Pinpoint the cell where the given text exists, returning its [x, y] midpoint coordinate. 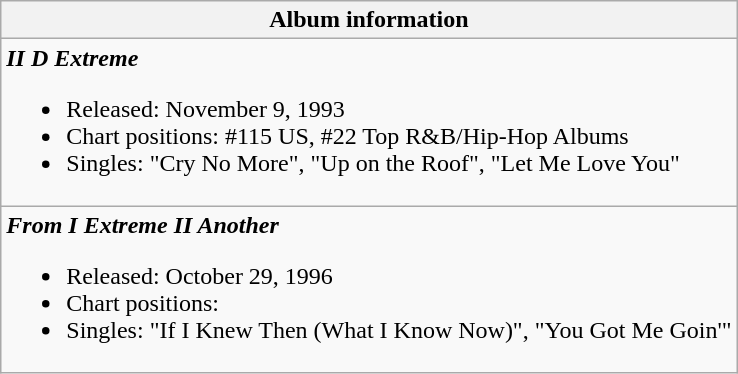
II D ExtremeReleased: November 9, 1993Chart positions: #115 US, #22 Top R&B/Hip-Hop AlbumsSingles: "Cry No More", "Up on the Roof", "Let Me Love You" [369, 122]
From I Extreme II AnotherReleased: October 29, 1996Chart positions:Singles: "If I Knew Then (What I Know Now)", "You Got Me Goin'" [369, 290]
Album information [369, 20]
